Output the (X, Y) coordinate of the center of the cell containing the given text.  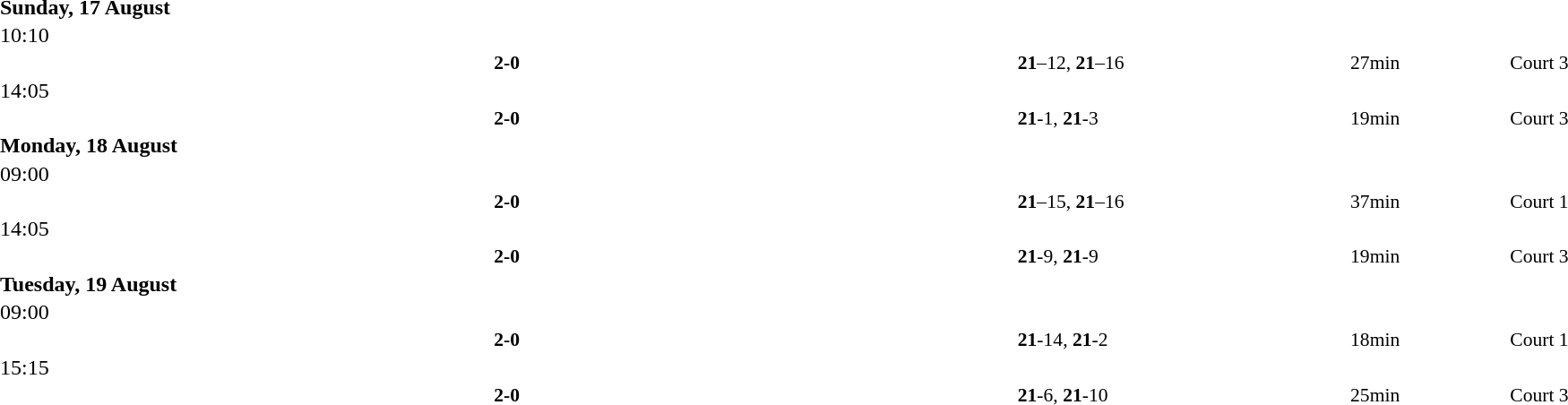
21-14, 21-2 (1182, 340)
18min (1428, 340)
27min (1428, 63)
21–12, 21–16 (1182, 63)
21-9, 21-9 (1182, 256)
37min (1428, 201)
21–15, 21–16 (1182, 201)
21-1, 21-3 (1182, 118)
